Return the (X, Y) coordinate for the center point of the cell that contains the specified text.  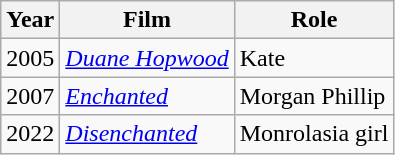
2005 (30, 58)
2007 (30, 96)
Duane Hopwood (147, 58)
Morgan Phillip (314, 96)
2022 (30, 134)
Kate (314, 58)
Film (147, 20)
Monrolasia girl (314, 134)
Role (314, 20)
Year (30, 20)
Disenchanted (147, 134)
Enchanted (147, 96)
